Return the (X, Y) coordinate for the center point of the cell that contains the specified text.  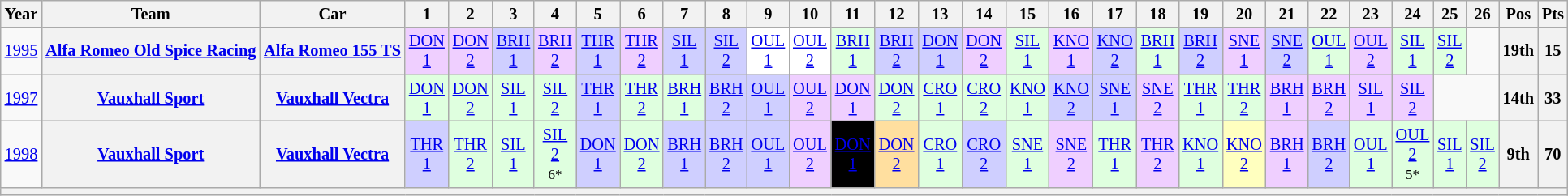
16 (1071, 14)
8 (726, 14)
26 (1482, 14)
19th (1518, 51)
17 (1115, 14)
SIL26* (555, 154)
33 (1553, 98)
18 (1158, 14)
1995 (21, 51)
Alfa Romeo Old Spice Racing (151, 51)
9 (769, 14)
22 (1329, 14)
14 (984, 14)
12 (897, 14)
9th (1518, 154)
Car (333, 14)
3 (514, 14)
23 (1371, 14)
Pos (1518, 14)
Year (21, 14)
OUL25* (1413, 154)
Pts (1553, 14)
20 (1244, 14)
Team (151, 14)
11 (853, 14)
24 (1413, 14)
1997 (21, 98)
6 (642, 14)
5 (598, 14)
1 (427, 14)
1998 (21, 154)
19 (1200, 14)
25 (1450, 14)
Alfa Romeo 155 TS (333, 51)
4 (555, 14)
14th (1518, 98)
2 (471, 14)
7 (684, 14)
13 (940, 14)
70 (1553, 154)
21 (1287, 14)
10 (810, 14)
